From the cell containing the given text, extract its center point as (X, Y) coordinate. 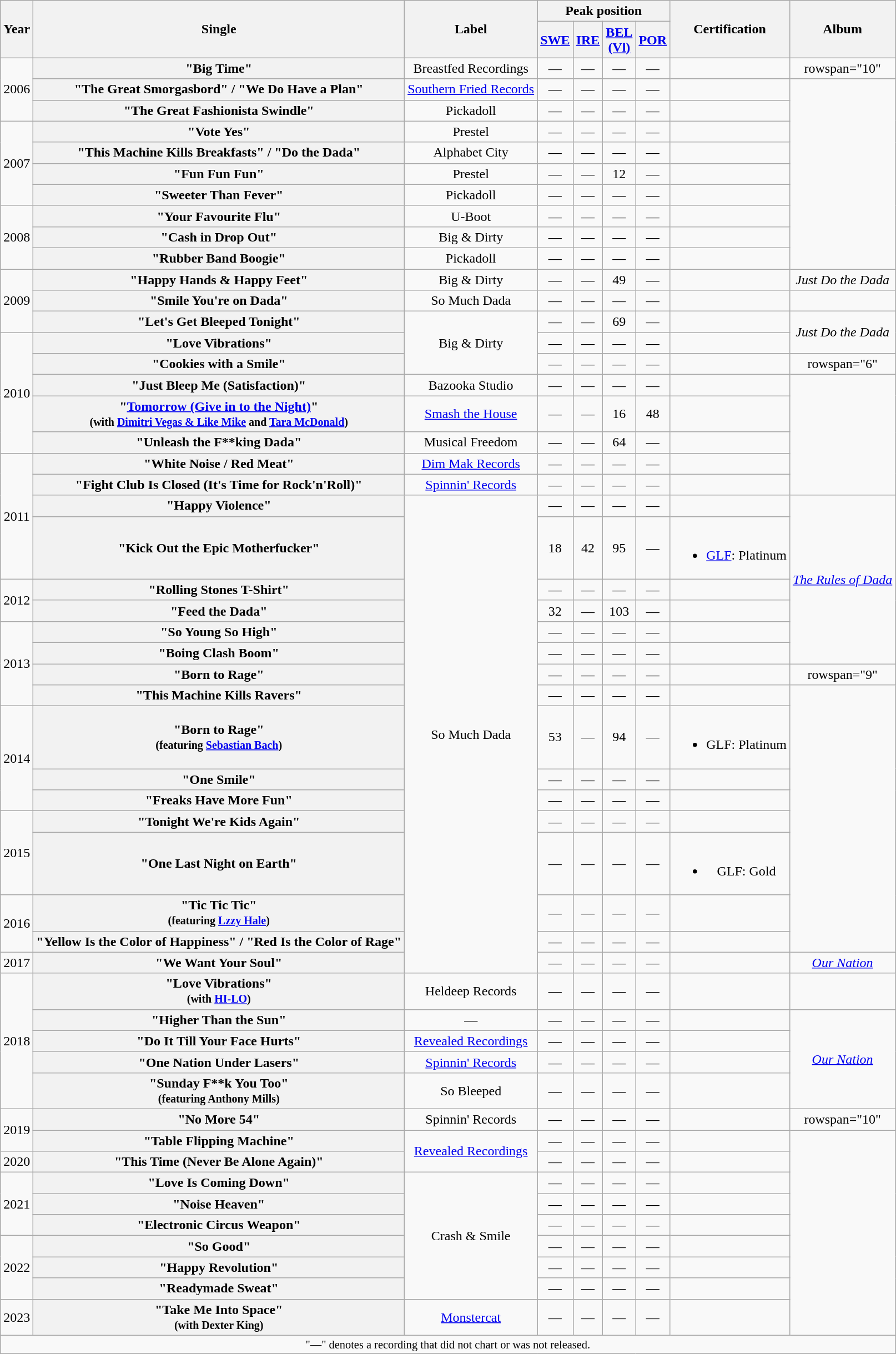
GLF: Gold (730, 864)
"Just Bleep Me (Satisfaction)" (219, 385)
"We Want Your Soul" (219, 963)
"Feed the Dada" (219, 611)
"Happy Revolution" (219, 1267)
Dim Mak Records (471, 464)
"Happy Hands & Happy Feet" (219, 279)
"Readymade Sweat" (219, 1288)
"One Last Night on Earth" (219, 864)
49 (620, 279)
"Table Flipping Machine" (219, 1141)
"Rubber Band Boogie" (219, 258)
"Vote Yes" (219, 132)
2007 (17, 163)
Southern Fried Records (471, 89)
2019 (17, 1130)
"Born to Rage" (219, 675)
POR (653, 40)
"Noise Heaven" (219, 1204)
2009 (17, 300)
"Freaks Have More Fun" (219, 801)
BEL(Vl) (620, 40)
Label (471, 29)
Breastfed Recordings (471, 68)
"Love Vibrations" (with HI-LO) (219, 991)
"Kick Out the Epic Motherfucker" (219, 547)
2022 (17, 1267)
2018 (17, 1041)
SWE (555, 40)
2023 (17, 1317)
Musical Freedom (471, 442)
95 (620, 547)
64 (620, 442)
Album (842, 29)
"—" denotes a recording that did not chart or was not released. (448, 1345)
"Sweeter Than Fever" (219, 195)
Certification (730, 29)
2011 (17, 516)
"Fun Fun Fun" (219, 174)
"Big Time" (219, 68)
"Higher Than the Sun" (219, 1020)
2017 (17, 963)
"Take Me Into Space" (with Dexter King) (219, 1317)
"Let's Get Bleeped Tonight" (219, 322)
"Boing Clash Boom" (219, 653)
"Happy Violence" (219, 506)
18 (555, 547)
rowspan="9" (842, 675)
2013 (17, 663)
"Sunday F**k You Too" (featuring Anthony Mills) (219, 1090)
69 (620, 322)
"The Great Fashionista Swindle" (219, 110)
"So Good" (219, 1246)
Bazooka Studio (471, 385)
Year (17, 29)
The Rules of Dada (842, 580)
"Unleash the F**king Dada" (219, 442)
"Fight Club Is Closed (It's Time for Rock'n'Roll)" (219, 485)
IRE (588, 40)
2012 (17, 600)
"Cash in Drop Out" (219, 237)
"Tonight We're Kids Again" (219, 822)
103 (620, 611)
"White Noise / Red Meat" (219, 464)
"Love Vibrations" (219, 343)
12 (620, 174)
Smash the House (471, 414)
"This Machine Kills Breakfasts" / "Do the Dada" (219, 153)
"Tomorrow (Give in to the Night)" (with Dimitri Vegas & Like Mike and Tara McDonald) (219, 414)
2010 (17, 393)
"Cookies with a Smile" (219, 364)
"No More 54" (219, 1119)
2014 (17, 758)
"Yellow Is the Color of Happiness" / "Red Is the Color of Rage" (219, 942)
"One Smile" (219, 779)
U-Boot (471, 216)
48 (653, 414)
"Born to Rage" (featuring Sebastian Bach) (219, 737)
2016 (17, 924)
"The Great Smorgasbord" / "We Do Have a Plan" (219, 89)
"One Nation Under Lasers" (219, 1062)
"Rolling Stones T-Shirt" (219, 590)
2006 (17, 89)
16 (620, 414)
2015 (17, 853)
"Electronic Circus Weapon" (219, 1225)
Alphabet City (471, 153)
"This Time (Never Be Alone Again)" (219, 1162)
42 (588, 547)
Monstercat (471, 1317)
rowspan="6" (842, 364)
So Bleeped (471, 1090)
32 (555, 611)
Single (219, 29)
Peak position (604, 11)
"Your Favourite Flu" (219, 216)
Heldeep Records (471, 991)
"This Machine Kills Ravers" (219, 696)
"Tic Tic Tic" (featuring Lzzy Hale) (219, 913)
2020 (17, 1162)
Crash & Smile (471, 1236)
53 (555, 737)
94 (620, 737)
2008 (17, 237)
"Love Is Coming Down" (219, 1183)
"Do It Till Your Face Hurts" (219, 1041)
"Smile You're on Dada" (219, 301)
"So Young So High" (219, 632)
2021 (17, 1204)
